For the text-containing cell, return its midpoint in [x, y] coordinate format. 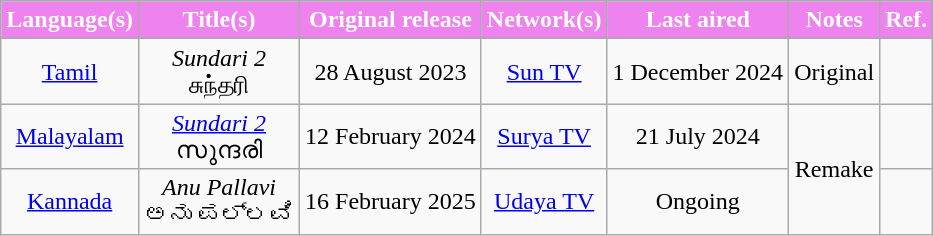
Malayalam [70, 136]
Surya TV [544, 136]
16 February 2025 [391, 202]
Ongoing [698, 202]
Udaya TV [544, 202]
28 August 2023 [391, 72]
Title(s) [218, 20]
Kannada [70, 202]
Remake [834, 169]
12 February 2024 [391, 136]
Original [834, 72]
Tamil [70, 72]
1 December 2024 [698, 72]
Sundari 2 സുന്ദരി [218, 136]
Last aired [698, 20]
Original release [391, 20]
Sundari 2 சுந்தரி [218, 72]
Notes [834, 20]
Sun TV [544, 72]
Ref. [906, 20]
Anu Pallavi ಅನು ಪಲ್ಲವಿ [218, 202]
Network(s) [544, 20]
Language(s) [70, 20]
21 July 2024 [698, 136]
